Output the (X, Y) coordinate of the center of the cell containing the given text.  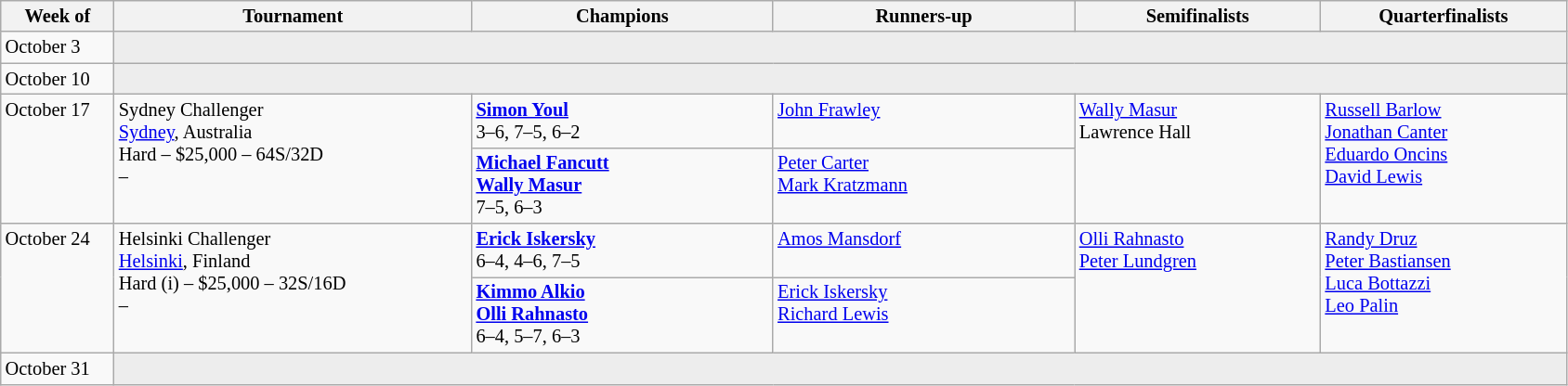
October 3 (58, 47)
Semifinalists (1198, 16)
October 31 (58, 368)
Erick Iskersky Richard Lewis (923, 315)
October 10 (58, 79)
John Frawley (923, 121)
Peter Carter Mark Kratzmann (923, 186)
Erick Iskersky 6–4, 4–6, 7–5 (622, 251)
October 17 (58, 158)
Olli Rahnasto Peter Lundgren (1198, 288)
Randy Druz Peter Bastiansen Luca Bottazzi Leo Palin (1444, 288)
Michael Fancutt Wally Masur7–5, 6–3 (622, 186)
Simon Youl 3–6, 7–5, 6–2 (622, 121)
Champions (622, 16)
Week of (58, 16)
Tournament (294, 16)
Helsinki Challenger Helsinki, FinlandHard (i) – $25,000 – 32S/16D – (294, 288)
Kimmo Alkio Olli Rahnasto6–4, 5–7, 6–3 (622, 315)
October 24 (58, 288)
Runners-up (923, 16)
Amos Mansdorf (923, 251)
Sydney Challenger Sydney, AustraliaHard – $25,000 – 64S/32D – (294, 158)
Quarterfinalists (1444, 16)
Russell Barlow Jonathan Canter Eduardo Oncins David Lewis (1444, 158)
Wally Masur Lawrence Hall (1198, 158)
